Find where the given text appears and provide that cell's center as (X, Y) coordinate. 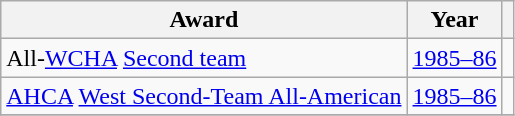
Year (454, 20)
AHCA West Second-Team All-American (204, 96)
Award (204, 20)
All-WCHA Second team (204, 58)
